Output the [x, y] coordinate of the center of the cell containing the given text.  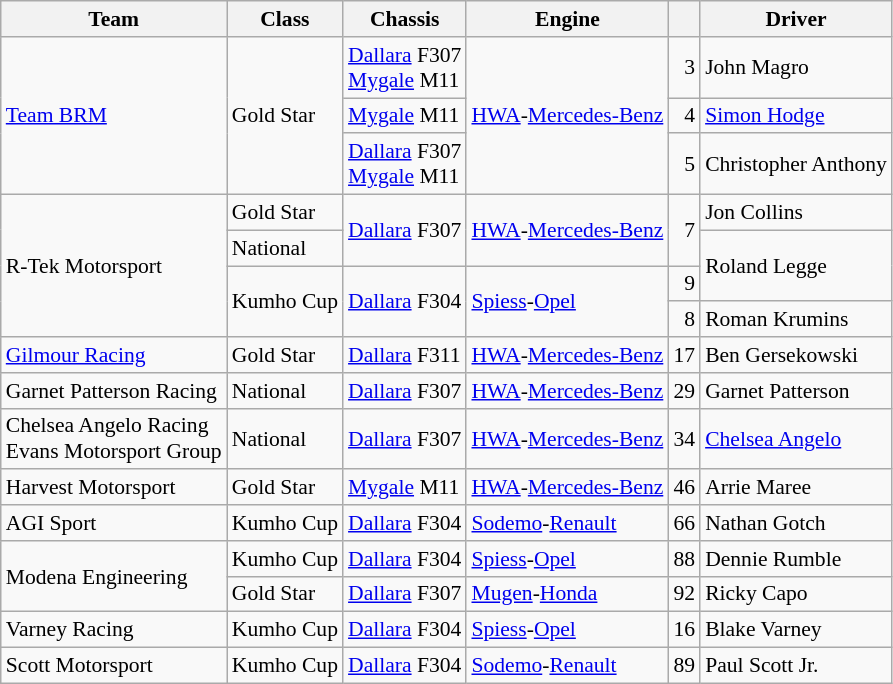
Harvest Motorsport [114, 488]
88 [684, 559]
16 [684, 630]
4 [684, 116]
AGI Sport [114, 523]
Garnet Patterson Racing [114, 391]
Nathan Gotch [796, 523]
Gilmour Racing [114, 355]
34 [684, 438]
Varney Racing [114, 630]
Chelsea Angelo [796, 438]
Christopher Anthony [796, 164]
17 [684, 355]
7 [684, 230]
29 [684, 391]
Ricky Capo [796, 594]
46 [684, 488]
8 [684, 320]
66 [684, 523]
John Magro [796, 68]
Simon Hodge [796, 116]
Chelsea Angelo Racing Evans Motorsport Group [114, 438]
Dallara F307 Mygale M11 [404, 68]
Team [114, 19]
Blake Varney [796, 630]
Dennie Rumble [796, 559]
Roland Legge [796, 266]
Roman Krumins [796, 320]
Team BRM [114, 116]
Jon Collins [796, 213]
Dallara F311 [404, 355]
Mugen-Honda [567, 594]
Ben Gersekowski [796, 355]
Class [285, 19]
Modena Engineering [114, 576]
3 [684, 68]
9 [684, 284]
Chassis [404, 19]
Engine [567, 19]
Scott Motorsport [114, 666]
Garnet Patterson [796, 391]
89 [684, 666]
5 [684, 164]
Arrie Maree [796, 488]
Dallara F307Mygale M11 [404, 164]
Paul Scott Jr. [796, 666]
92 [684, 594]
R-Tek Motorsport [114, 266]
Driver [796, 19]
